From the cell containing the given text, extract its center point as (X, Y) coordinate. 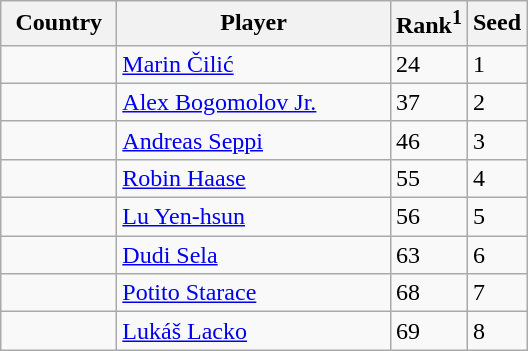
Country (59, 24)
69 (428, 331)
7 (496, 293)
Alex Bogomolov Jr. (254, 102)
46 (428, 140)
2 (496, 102)
3 (496, 140)
4 (496, 178)
6 (496, 255)
55 (428, 178)
8 (496, 331)
Seed (496, 24)
24 (428, 64)
Robin Haase (254, 178)
Dudi Sela (254, 255)
37 (428, 102)
5 (496, 217)
56 (428, 217)
Player (254, 24)
Potito Starace (254, 293)
Andreas Seppi (254, 140)
Lu Yen-hsun (254, 217)
63 (428, 255)
68 (428, 293)
Marin Čilić (254, 64)
Lukáš Lacko (254, 331)
Rank1 (428, 24)
1 (496, 64)
